Extract the [X, Y] coordinate from the center of the cell holding the provided text.  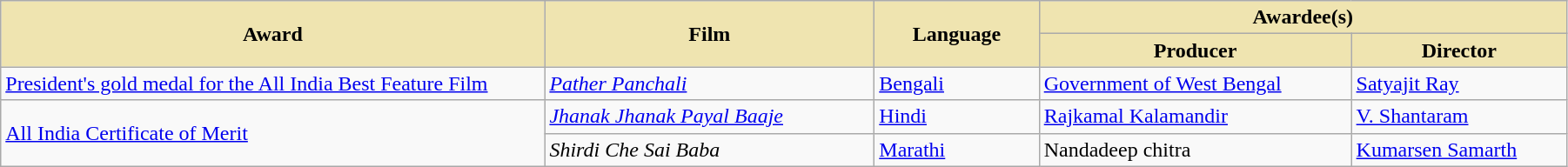
All India Certificate of Merit [273, 133]
Government of West Bengal [1196, 83]
Pather Panchali [710, 83]
Awardee(s) [1303, 17]
Marathi [957, 150]
Kumarsen Samarth [1458, 150]
Producer [1196, 50]
Nandadeep chitra [1196, 150]
Bengali [957, 83]
Award [273, 34]
Language [957, 34]
President's gold medal for the All India Best Feature Film [273, 83]
Satyajit Ray [1458, 83]
Director [1458, 50]
V. Shantaram [1458, 117]
Film [710, 34]
Rajkamal Kalamandir [1196, 117]
Shirdi Che Sai Baba [710, 150]
Jhanak Jhanak Payal Baaje [710, 117]
Hindi [957, 117]
